Capture the cell that displays the provided text and extract its (X, Y) central coordinate. 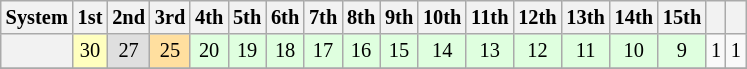
4th (209, 17)
5th (247, 17)
2nd (128, 17)
27 (128, 51)
1st (90, 17)
19 (247, 51)
13th (585, 17)
13 (490, 51)
9th (399, 17)
14 (442, 51)
10 (634, 51)
6th (285, 17)
14th (634, 17)
18 (285, 51)
15th (682, 17)
System (37, 17)
12 (537, 51)
15 (399, 51)
12th (537, 17)
7th (323, 17)
11th (490, 17)
30 (90, 51)
8th (361, 17)
3rd (170, 17)
17 (323, 51)
9 (682, 51)
25 (170, 51)
10th (442, 17)
20 (209, 51)
16 (361, 51)
11 (585, 51)
